From the cell containing the given text, extract its center point as [x, y] coordinate. 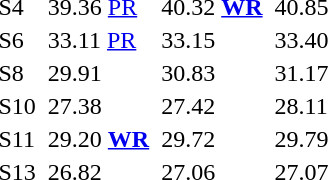
27.38 [98, 106]
29.72 [212, 139]
33.11 PR [98, 40]
33.15 [212, 40]
29.91 [98, 73]
27.42 [212, 106]
30.83 [212, 73]
29.20 WR [98, 139]
